Output the (x, y) coordinate of the center of the cell containing the given text.  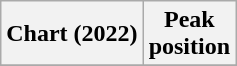
Peak position (189, 34)
Chart (2022) (72, 34)
